Return (X, Y) of the center of cell containing provided text 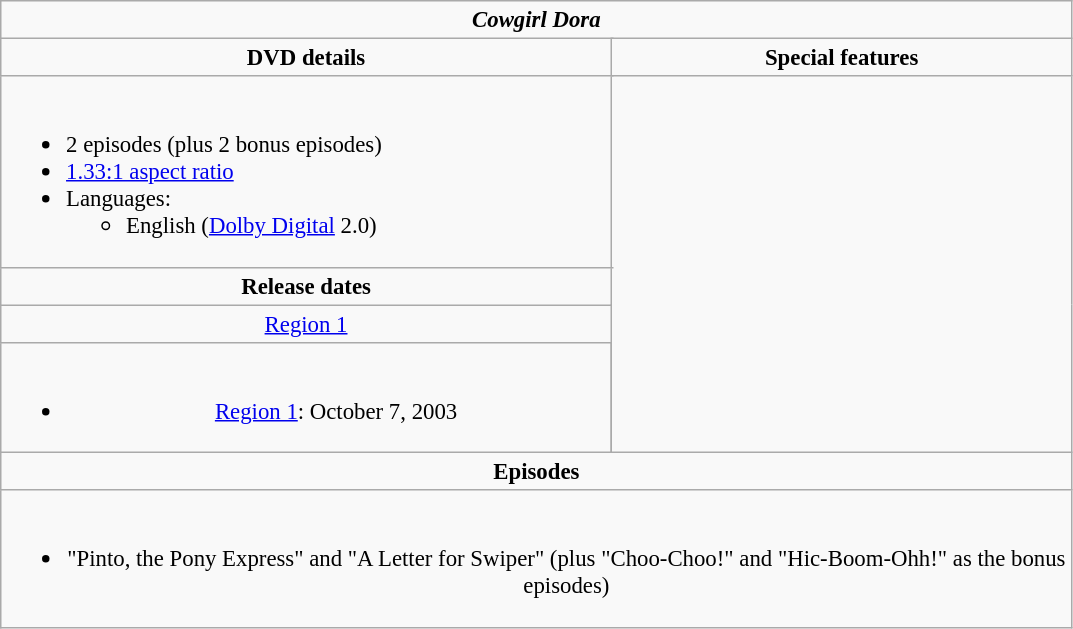
DVD details (306, 58)
Special features (842, 58)
Release dates (306, 286)
Cowgirl Dora (536, 20)
"Pinto, the Pony Express" and "A Letter for Swiper" (plus "Choo-Choo!" and "Hic-Boom-Ohh!" as the bonus episodes) (536, 558)
Region 1 (306, 324)
Region 1: October 7, 2003 (306, 397)
Episodes (536, 472)
2 episodes (plus 2 bonus episodes)1.33:1 aspect ratioLanguages:English (Dolby Digital 2.0) (306, 172)
